Pinpoint the cell where the given text exists, returning its (X, Y) midpoint coordinate. 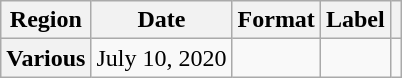
Format (276, 20)
Region (46, 20)
July 10, 2020 (162, 58)
Various (46, 58)
Date (162, 20)
Label (355, 20)
